Search for the cell housing the specified text and yield its (x, y) center coordinate. 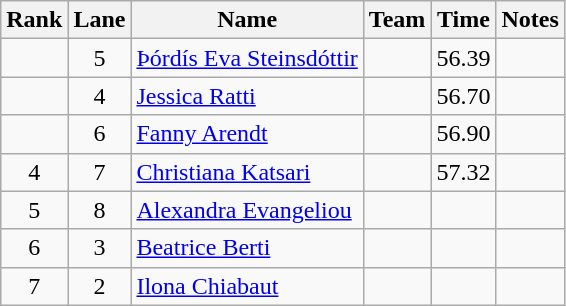
Team (397, 20)
3 (100, 248)
57.32 (464, 172)
56.90 (464, 134)
8 (100, 210)
Beatrice Berti (247, 248)
2 (100, 286)
Time (464, 20)
Christiana Katsari (247, 172)
Notes (530, 20)
Rank (34, 20)
56.70 (464, 96)
Fanny Arendt (247, 134)
Þórdís Eva Steinsdóttir (247, 58)
Lane (100, 20)
Ilona Chiabaut (247, 286)
Name (247, 20)
Jessica Ratti (247, 96)
56.39 (464, 58)
Alexandra Evangeliou (247, 210)
